Output the (x, y) coordinate of the center of the cell containing the given text.  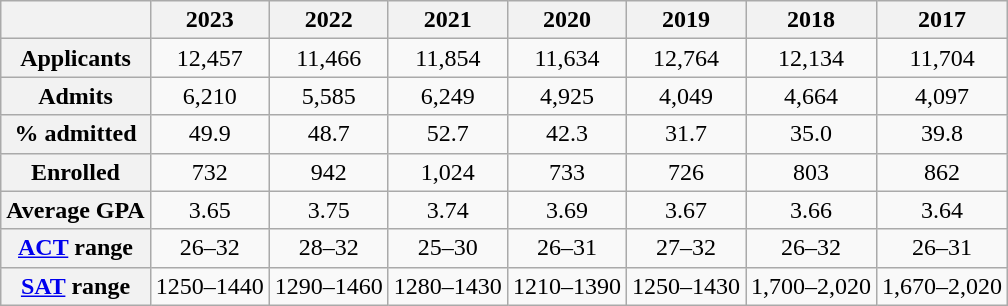
39.8 (942, 134)
6,210 (210, 96)
803 (812, 172)
2023 (210, 20)
2017 (942, 20)
3.69 (566, 210)
2019 (686, 20)
1250–1430 (686, 286)
1210–1390 (566, 286)
732 (210, 172)
1,670–2,020 (942, 286)
942 (328, 172)
4,664 (812, 96)
11,466 (328, 58)
3.64 (942, 210)
4,925 (566, 96)
11,634 (566, 58)
Applicants (76, 58)
726 (686, 172)
4,097 (942, 96)
733 (566, 172)
4,049 (686, 96)
3.65 (210, 210)
3.75 (328, 210)
12,764 (686, 58)
1280–1430 (448, 286)
3.74 (448, 210)
3.67 (686, 210)
11,704 (942, 58)
25–30 (448, 248)
31.7 (686, 134)
1,700–2,020 (812, 286)
2020 (566, 20)
5,585 (328, 96)
12,134 (812, 58)
48.7 (328, 134)
1,024 (448, 172)
ACT range (76, 248)
49.9 (210, 134)
11,854 (448, 58)
% admitted (76, 134)
Enrolled (76, 172)
28–32 (328, 248)
6,249 (448, 96)
2022 (328, 20)
3.66 (812, 210)
2021 (448, 20)
862 (942, 172)
35.0 (812, 134)
1250–1440 (210, 286)
Admits (76, 96)
2018 (812, 20)
27–32 (686, 248)
42.3 (566, 134)
12,457 (210, 58)
1290–1460 (328, 286)
52.7 (448, 134)
Average GPA (76, 210)
SAT range (76, 286)
